Return the [x, y] coordinate for the center point of the cell that contains the specified text.  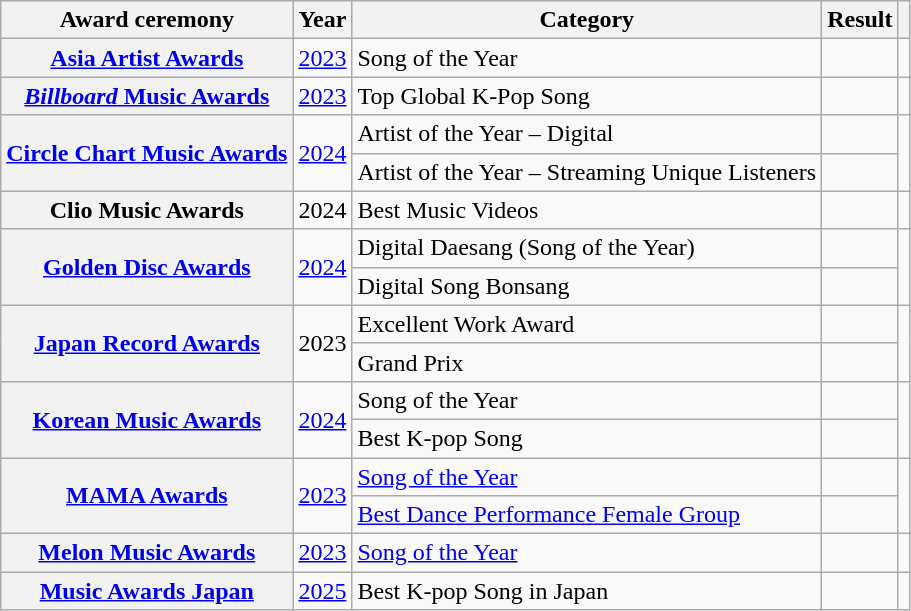
2025 [322, 591]
Korean Music Awards [147, 419]
Digital Daesang (Song of the Year) [587, 248]
Result [860, 20]
Artist of the Year – Streaming Unique Listeners [587, 172]
Artist of the Year – Digital [587, 134]
Excellent Work Award [587, 324]
Digital Song Bonsang [587, 286]
Music Awards Japan [147, 591]
Category [587, 20]
Best Music Videos [587, 210]
Top Global K-Pop Song [587, 96]
Billboard Music Awards [147, 96]
Clio Music Awards [147, 210]
Best K-pop Song in Japan [587, 591]
Award ceremony [147, 20]
MAMA Awards [147, 496]
Asia Artist Awards [147, 58]
Grand Prix [587, 362]
Japan Record Awards [147, 343]
Golden Disc Awards [147, 267]
Best K-pop Song [587, 438]
Year [322, 20]
Circle Chart Music Awards [147, 153]
Best Dance Performance Female Group [587, 515]
Melon Music Awards [147, 553]
